Determine the (X, Y) coordinate at the center of the cell enclosing the given text.  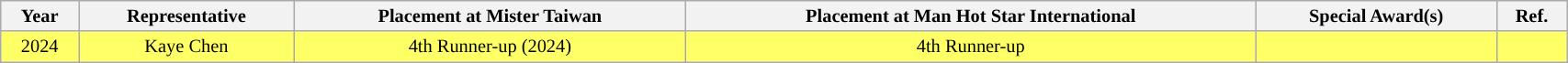
4th Runner-up (2024) (490, 47)
4th Runner-up (970, 47)
Placement at Mister Taiwan (490, 16)
Year (40, 16)
Representative (187, 16)
Placement at Man Hot Star International (970, 16)
Ref. (1531, 16)
2024 (40, 47)
Special Award(s) (1376, 16)
Kaye Chen (187, 47)
